Search for the cell housing the specified text and yield its [X, Y] center coordinate. 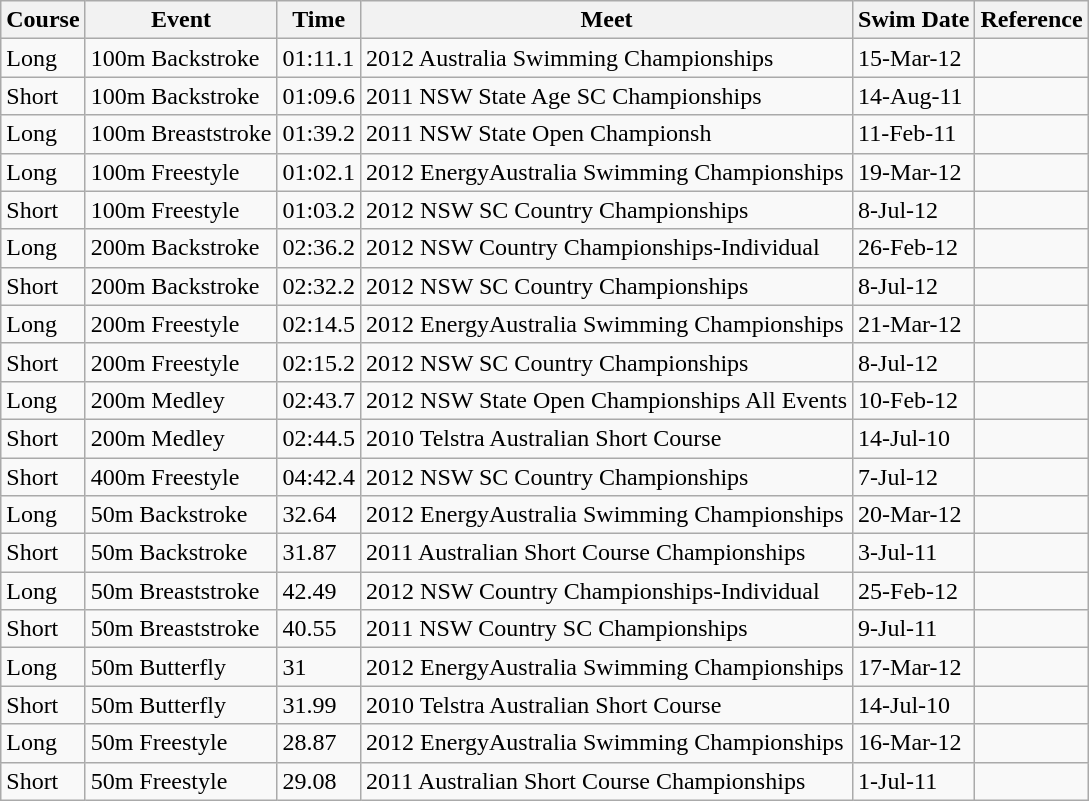
7-Jul-12 [914, 477]
02:14.5 [319, 324]
25-Feb-12 [914, 591]
Event [181, 20]
400m Freestyle [181, 477]
26-Feb-12 [914, 248]
Swim Date [914, 20]
16-Mar-12 [914, 743]
01:03.2 [319, 210]
02:43.7 [319, 400]
31 [319, 667]
40.55 [319, 629]
42.49 [319, 591]
2011 NSW State Age SC Championships [607, 96]
19-Mar-12 [914, 172]
Meet [607, 20]
15-Mar-12 [914, 58]
Course [43, 20]
32.64 [319, 515]
2011 NSW Country SC Championships [607, 629]
2011 NSW State Open Championsh [607, 134]
01:39.2 [319, 134]
Reference [1032, 20]
Time [319, 20]
1-Jul-11 [914, 781]
31.87 [319, 553]
3-Jul-11 [914, 553]
01:02.1 [319, 172]
20-Mar-12 [914, 515]
28.87 [319, 743]
17-Mar-12 [914, 667]
9-Jul-11 [914, 629]
21-Mar-12 [914, 324]
10-Feb-12 [914, 400]
02:15.2 [319, 362]
2012 NSW State Open Championships All Events [607, 400]
100m Breaststroke [181, 134]
14-Aug-11 [914, 96]
02:36.2 [319, 248]
11-Feb-11 [914, 134]
02:44.5 [319, 438]
29.08 [319, 781]
31.99 [319, 705]
01:09.6 [319, 96]
02:32.2 [319, 286]
01:11.1 [319, 58]
2012 Australia Swimming Championships [607, 58]
04:42.4 [319, 477]
